Pinpoint the cell where the given text exists, returning its [x, y] midpoint coordinate. 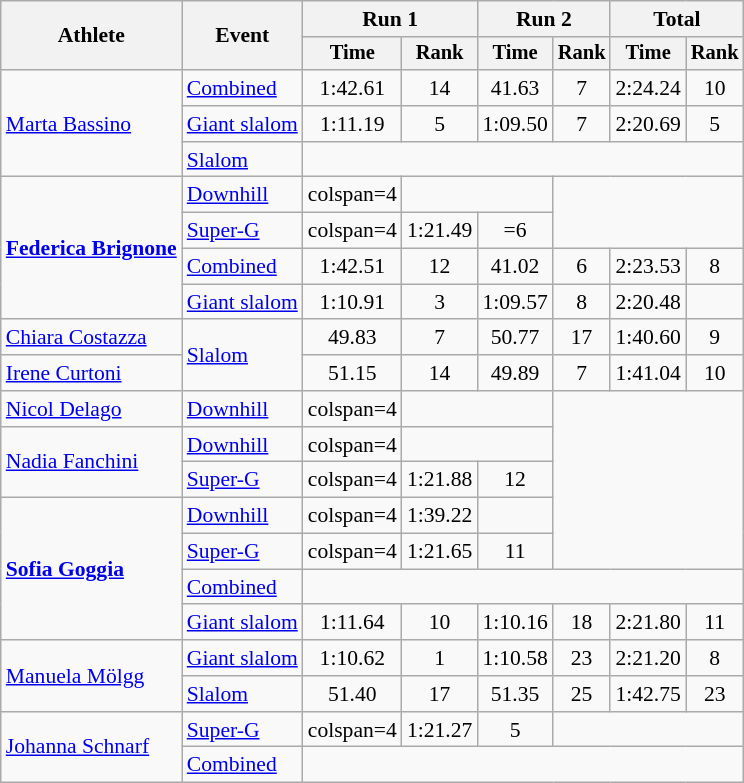
1:21.27 [440, 730]
1 [440, 658]
1:21.88 [440, 480]
1:21.65 [440, 552]
Irene Curtoni [92, 373]
Chiara Costazza [92, 338]
1:10.62 [352, 658]
Federica Brignone [92, 248]
Athlete [92, 36]
2:24.24 [648, 88]
2:23.53 [648, 267]
Manuela Mölgg [92, 676]
=6 [514, 231]
Run 1 [390, 19]
1:41.04 [648, 373]
41.02 [514, 267]
1:21.49 [440, 231]
Marta Bassino [92, 124]
1:10.58 [514, 658]
Event [242, 36]
Nadia Fanchini [92, 462]
1:39.22 [440, 516]
51.40 [352, 694]
2:21.20 [648, 658]
6 [582, 267]
Johanna Schnarf [92, 748]
Nicol Delago [92, 409]
51.35 [514, 694]
25 [582, 694]
Run 2 [544, 19]
51.15 [352, 373]
1:42.51 [352, 267]
1:11.19 [352, 124]
18 [582, 623]
1:09.50 [514, 124]
9 [715, 338]
1:11.64 [352, 623]
1:42.75 [648, 694]
1:10.16 [514, 623]
Total [676, 19]
2:20.69 [648, 124]
1:40.60 [648, 338]
2:21.80 [648, 623]
Sofia Goggia [92, 569]
41.63 [514, 88]
1:10.91 [352, 302]
1:42.61 [352, 88]
49.89 [514, 373]
50.77 [514, 338]
3 [440, 302]
49.83 [352, 338]
2:20.48 [648, 302]
1:09.57 [514, 302]
